Pinpoint the cell where the given text exists, returning its [x, y] midpoint coordinate. 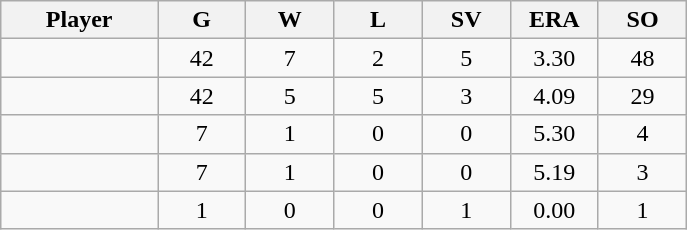
SV [466, 20]
5.19 [554, 172]
W [290, 20]
0.00 [554, 210]
ERA [554, 20]
4.09 [554, 96]
3.30 [554, 58]
G [202, 20]
4 [642, 134]
L [378, 20]
SO [642, 20]
29 [642, 96]
5.30 [554, 134]
48 [642, 58]
2 [378, 58]
Player [80, 20]
